Output the (X, Y) coordinate of the center of the cell containing the given text.  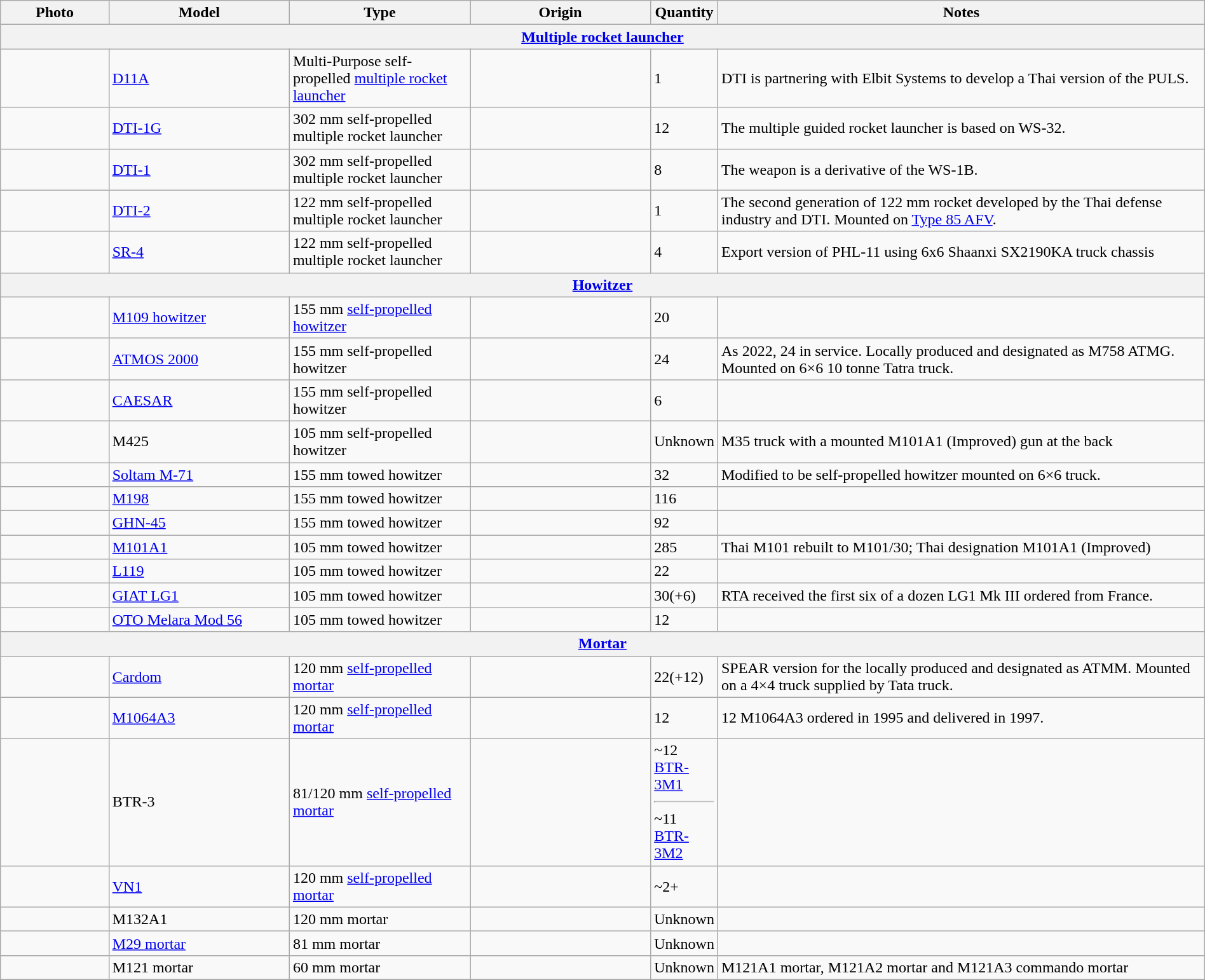
22(+12) (684, 676)
Howitzer (602, 285)
Notes (961, 13)
M132A1 (199, 919)
M1064A3 (199, 718)
SPEAR version for the locally produced and designated as ATMM. Mounted on a 4×4 truck supplied by Tata truck. (961, 676)
Thai M101 rebuilt to M101/30; Thai designation M101A1 (Improved) (961, 547)
M198 (199, 499)
~2+ (684, 886)
285 (684, 547)
M425 (199, 441)
ATMOS 2000 (199, 358)
Multi-Purpose self-propelled multiple rocket launcher (379, 78)
Multiple rocket launcher (602, 37)
Quantity (684, 13)
M29 mortar (199, 943)
22 (684, 571)
Model (199, 13)
BTR-3 (199, 802)
20 (684, 318)
L119 (199, 571)
M121 mortar (199, 967)
GHN-45 (199, 523)
DTI-1G (199, 128)
81/120 mm self-propelled mortar (379, 802)
Cardom (199, 676)
RTA received the first six of a dozen LG1 Mk III ordered from France. (961, 595)
Modified to be self-propelled howitzer mounted on 6×6 truck. (961, 475)
CAESAR (199, 400)
DTI-2 (199, 211)
6 (684, 400)
~12 BTR-3M1 ~11 BTR-3M2 (684, 802)
92 (684, 523)
M101A1 (199, 547)
105 mm self-propelled howitzer (379, 441)
Origin (561, 13)
81 mm mortar (379, 943)
30(+6) (684, 595)
Soltam M-71 (199, 475)
D11A (199, 78)
12 M1064A3 ordered in 1995 and delivered in 1997. (961, 718)
Mortar (602, 644)
M35 truck with a mounted M101A1 (Improved) gun at the back (961, 441)
M121A1 mortar, M121A2 mortar and M121A3 commando mortar (961, 967)
32 (684, 475)
As 2022, 24 in service. Locally produced and designated as M758 ATMG. Mounted on 6×6 10 tonne Tatra truck. (961, 358)
120 mm mortar (379, 919)
GIAT LG1 (199, 595)
24 (684, 358)
VN1 (199, 886)
DTI-1 (199, 169)
116 (684, 499)
SR-4 (199, 252)
8 (684, 169)
The multiple guided rocket launcher is based on WS-32. (961, 128)
4 (684, 252)
OTO Melara Mod 56 (199, 620)
M109 howitzer (199, 318)
60 mm mortar (379, 967)
Photo (55, 13)
Export version of PHL-11 using 6x6 Shaanxi SX2190KA truck chassis (961, 252)
DTI is partnering with Elbit Systems to develop a Thai version of the PULS. (961, 78)
The weapon is a derivative of the WS-1B. (961, 169)
Type (379, 13)
The second generation of 122 mm rocket developed by the Thai defense industry and DTI. Mounted on Type 85 AFV. (961, 211)
